Return (X, Y) of the center of cell containing provided text 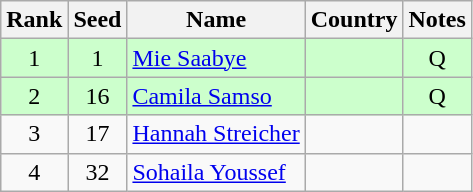
Hannah Streicher (216, 134)
4 (34, 172)
Country (354, 20)
Name (216, 20)
Camila Samso (216, 96)
2 (34, 96)
Sohaila Youssef (216, 172)
Seed (98, 20)
16 (98, 96)
32 (98, 172)
Rank (34, 20)
3 (34, 134)
Mie Saabye (216, 58)
17 (98, 134)
Notes (437, 20)
